Output the [X, Y] coordinate of the center of the cell containing the given text.  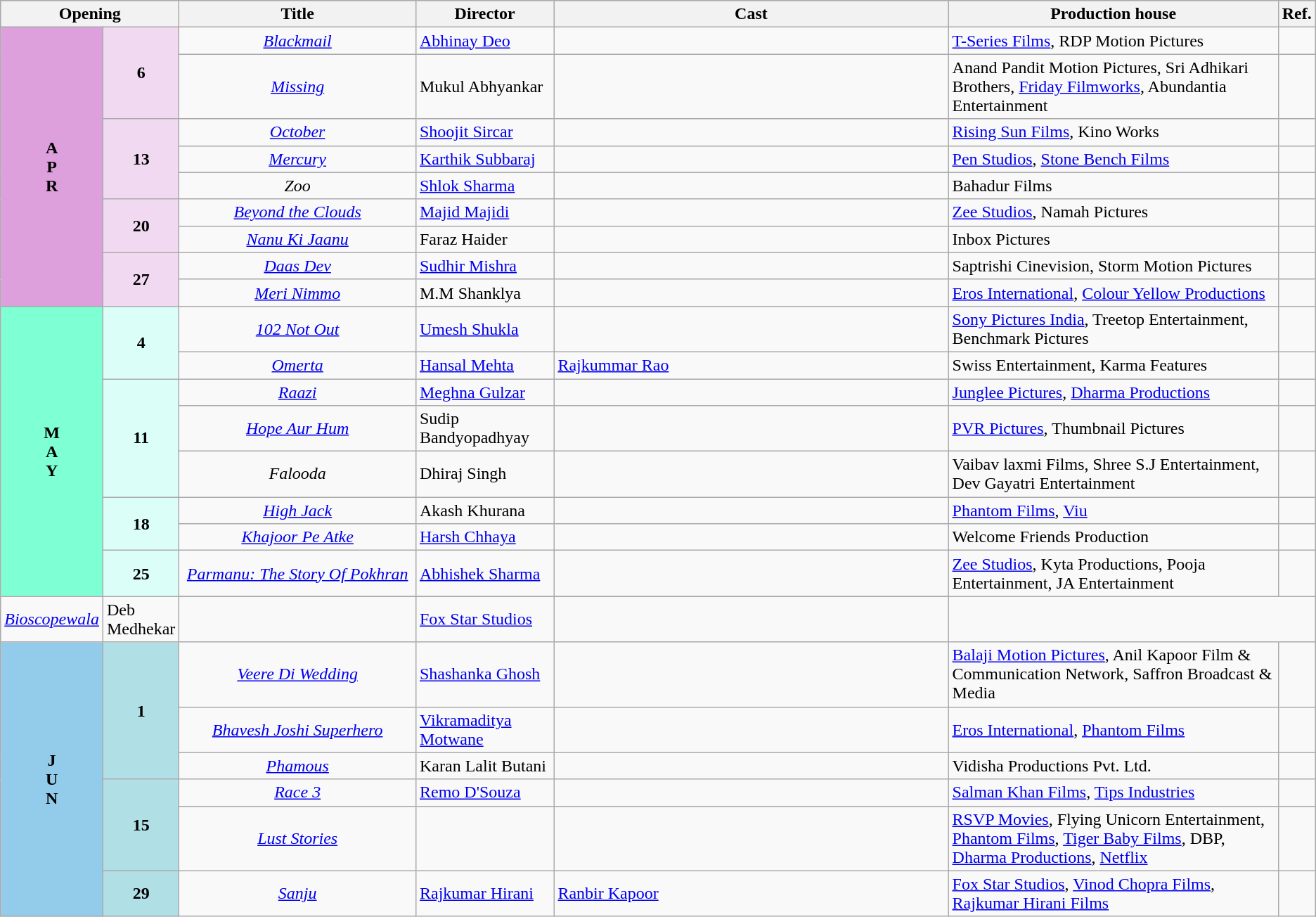
Harsh Chhaya [484, 537]
Anand Pandit Motion Pictures, Sri Adhikari Brothers, Friday Filmworks, Abundantia Entertainment [1114, 86]
Blackmail [298, 41]
Shlok Sharma [484, 186]
Welcome Friends Production [1114, 537]
Fox Star Studios, Vinod Chopra Films, Rajkumar Hirani Films [1114, 893]
Hope Aur Hum [298, 429]
Falooda [298, 474]
Akash Khurana [484, 511]
Eros International, Phantom Films [1114, 730]
Umesh Shukla [484, 329]
Title [298, 14]
Cast [751, 14]
Ref. [1296, 14]
High Jack [298, 511]
Salman Khan Films, Tips Industries [1114, 793]
Fox Star Studios [484, 619]
M.M Shanklya [484, 293]
Abhinay Deo [484, 41]
JUN [52, 779]
27 [141, 279]
11 [141, 437]
Shashanka Ghosh [484, 674]
Mercury [298, 159]
October [298, 132]
Omerta [298, 365]
Missing [298, 86]
Faraz Haider [484, 239]
20 [141, 226]
Bhavesh Joshi Superhero [298, 730]
Rising Sun Films, Kino Works [1114, 132]
Nanu Ki Jaanu [298, 239]
Raazi [298, 392]
Sanju [298, 893]
18 [141, 524]
Vaibav laxmi Films, Shree S.J Entertainment, Dev Gayatri Entertainment [1114, 474]
Sudhir Mishra [484, 266]
Junglee Pictures, Dharma Productions [1114, 392]
Phamous [298, 766]
Lust Stories [298, 838]
Bioscopewala [52, 619]
6 [141, 73]
13 [141, 159]
Eros International, Colour Yellow Productions [1114, 293]
APR [52, 167]
25 [141, 574]
Swiss Entertainment, Karma Features [1114, 365]
Bahadur Films [1114, 186]
Hansal Mehta [484, 365]
T-Series Films, RDP Motion Pictures [1114, 41]
Parmanu: The Story Of Pokhran [298, 574]
15 [141, 825]
Veere Di Wedding [298, 674]
Meri Nimmo [298, 293]
Shoojit Sircar [484, 132]
Abhishek Sharma [484, 574]
PVR Pictures, Thumbnail Pictures [1114, 429]
Vidisha Productions Pvt. Ltd. [1114, 766]
Pen Studios, Stone Bench Films [1114, 159]
Production house [1114, 14]
Zee Studios, Namah Pictures [1114, 212]
Beyond the Clouds [298, 212]
29 [141, 893]
Vikramaditya Motwane [484, 730]
Phantom Films, Viu [1114, 511]
Inbox Pictures [1114, 239]
Karthik Subbaraj [484, 159]
Mukul Abhyankar [484, 86]
Meghna Gulzar [484, 392]
Majid Majidi [484, 212]
Zoo [298, 186]
Saptrishi Cinevision, Storm Motion Pictures [1114, 266]
Sony Pictures India, Treetop Entertainment, Benchmark Pictures [1114, 329]
Rajkummar Rao [751, 365]
Zee Studios, Kyta Productions, Pooja Entertainment, JA Entertainment [1114, 574]
Daas Dev [298, 266]
Sudip Bandyopadhyay [484, 429]
Race 3 [298, 793]
Remo D'Souza [484, 793]
4 [141, 342]
MAY [52, 451]
Director [484, 14]
Balaji Motion Pictures, Anil Kapoor Film & Communication Network, Saffron Broadcast & Media [1114, 674]
1 [141, 710]
Opening [90, 14]
Ranbir Kapoor [751, 893]
Karan Lalit Butani [484, 766]
RSVP Movies, Flying Unicorn Entertainment, Phantom Films, Tiger Baby Films, DBP, Dharma Productions, Netflix [1114, 838]
Rajkumar Hirani [484, 893]
102 Not Out [298, 329]
Khajoor Pe Atke [298, 537]
Deb Medhekar [141, 619]
Dhiraj Singh [484, 474]
